Determine the (x, y) coordinate at the center of the cell enclosing the given text.  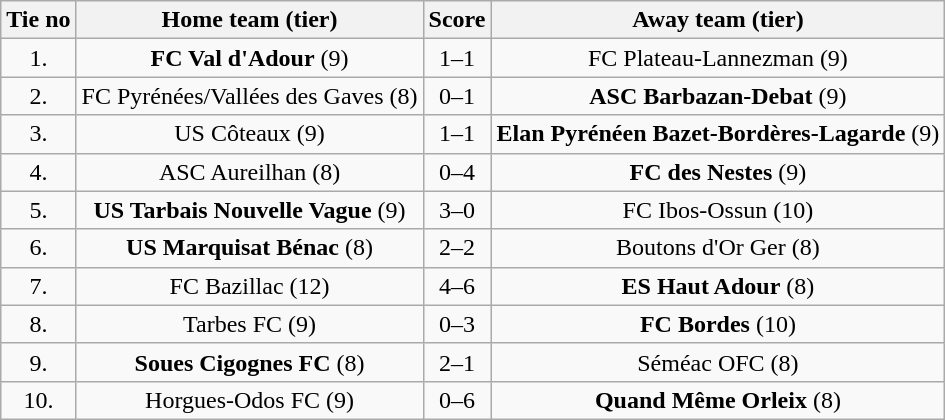
3–0 (457, 210)
2–1 (457, 362)
0–3 (457, 324)
Séméac OFC (8) (718, 362)
9. (38, 362)
6. (38, 248)
8. (38, 324)
ES Haut Adour (8) (718, 286)
Tie no (38, 20)
FC Bazillac (12) (250, 286)
ASC Aureilhan (8) (250, 172)
FC des Nestes (9) (718, 172)
2. (38, 96)
US Tarbais Nouvelle Vague (9) (250, 210)
Home team (tier) (250, 20)
Elan Pyrénéen Bazet-Bordères-Lagarde (9) (718, 134)
5. (38, 210)
Score (457, 20)
3. (38, 134)
Quand Même Orleix (8) (718, 400)
Away team (tier) (718, 20)
0–1 (457, 96)
FC Bordes (10) (718, 324)
4–6 (457, 286)
0–6 (457, 400)
1. (38, 58)
10. (38, 400)
7. (38, 286)
0–4 (457, 172)
4. (38, 172)
2–2 (457, 248)
FC Pyrénées/Vallées des Gaves (8) (250, 96)
FC Plateau-Lannezman (9) (718, 58)
Soues Cigognes FC (8) (250, 362)
Horgues-Odos FC (9) (250, 400)
FC Val d'Adour (9) (250, 58)
US Côteaux (9) (250, 134)
Boutons d'Or Ger (8) (718, 248)
Tarbes FC (9) (250, 324)
FC Ibos-Ossun (10) (718, 210)
ASC Barbazan-Debat (9) (718, 96)
US Marquisat Bénac (8) (250, 248)
